Scan for the cell matching the given text and deliver its (x, y) coordinate at center. 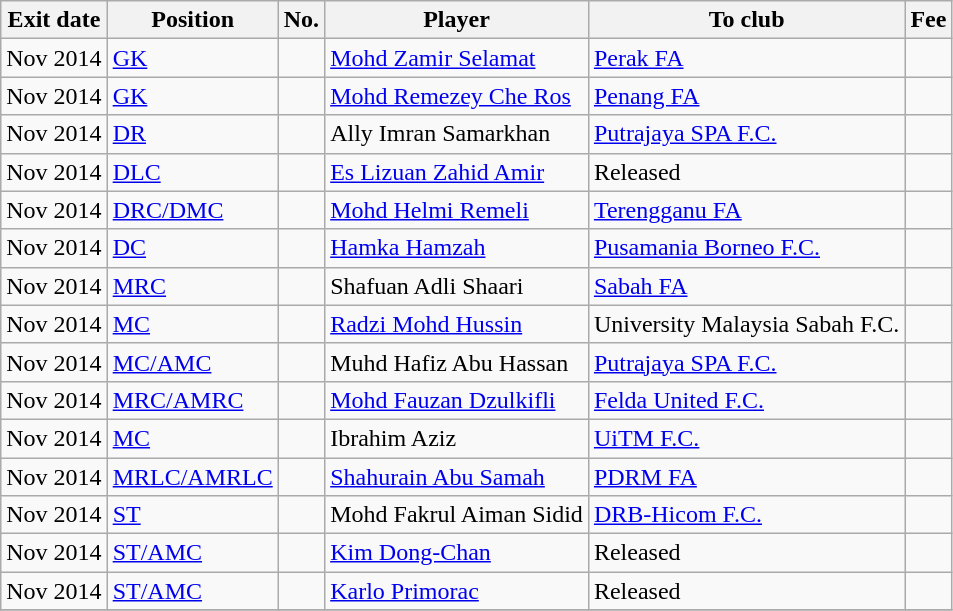
DC (192, 248)
Player (457, 20)
Exit date (54, 20)
Terengganu FA (746, 210)
DR (192, 134)
MRLC/AMRLC (192, 477)
Kim Dong-Chan (457, 553)
No. (301, 20)
Sabah FA (746, 286)
DRC/DMC (192, 210)
University Malaysia Sabah F.C. (746, 324)
Position (192, 20)
Muhd Hafiz Abu Hassan (457, 362)
Perak FA (746, 58)
Mohd Helmi Remeli (457, 210)
Pusamania Borneo F.C. (746, 248)
Penang FA (746, 96)
Shafuan Adli Shaari (457, 286)
Mohd Fauzan Dzulkifli (457, 400)
MC/AMC (192, 362)
Radzi Mohd Hussin (457, 324)
UiTM F.C. (746, 438)
DRB-Hicom F.C. (746, 515)
Shahurain Abu Samah (457, 477)
Ally Imran Samarkhan (457, 134)
Ibrahim Aziz (457, 438)
PDRM FA (746, 477)
Felda United F.C. (746, 400)
Mohd Remezey Che Ros (457, 96)
Hamka Hamzah (457, 248)
Mohd Zamir Selamat (457, 58)
Karlo Primorac (457, 591)
MRC/AMRC (192, 400)
Fee (928, 20)
Es Lizuan Zahid Amir (457, 172)
MRC (192, 286)
DLC (192, 172)
ST (192, 515)
To club (746, 20)
Mohd Fakrul Aiman Sidid (457, 515)
